Scan for the cell matching the given text and deliver its [X, Y] coordinate at center. 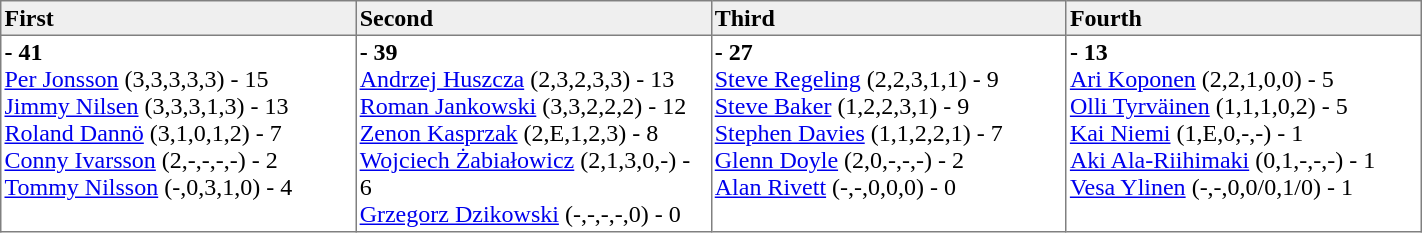
Second [534, 18]
First [178, 18]
Fourth [1244, 18]
Third [888, 18]
- 27Steve Regeling (2,2,3,1,1) - 9 Steve Baker (1,2,2,3,1) - 9 Stephen Davies (1,1,2,2,1) - 7 Glenn Doyle (2,0,-,-,-) - 2 Alan Rivett (-,-,0,0,0) - 0 [888, 133]
